From the cell containing the given text, extract its center point as [X, Y] coordinate. 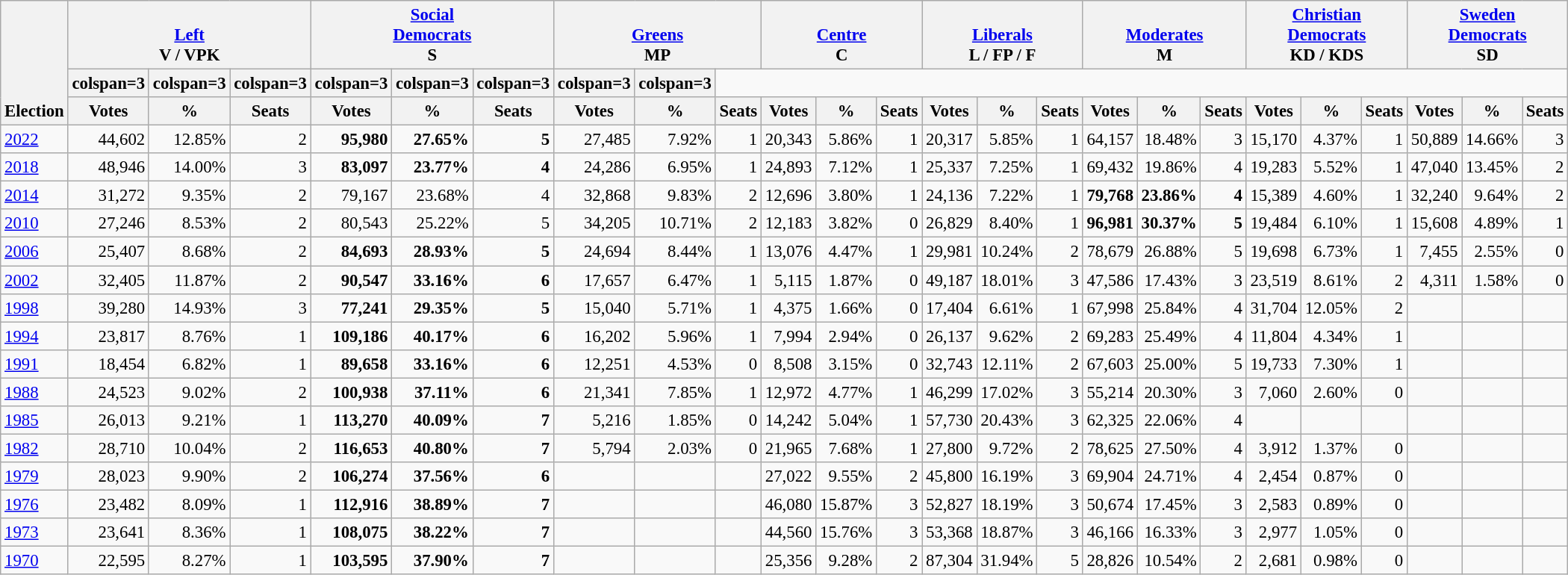
50,889 [1434, 140]
0.89% [1331, 504]
46,299 [950, 392]
40.09% [432, 420]
64,157 [1110, 140]
6.10% [1331, 223]
8.44% [675, 252]
79,768 [1110, 196]
13.45% [1492, 167]
15.76% [847, 532]
45,800 [950, 476]
79,167 [351, 196]
6.95% [675, 167]
19.86% [1169, 167]
34,205 [594, 223]
25.00% [1169, 364]
23.86% [1169, 196]
78,679 [1110, 252]
89,658 [351, 364]
8.36% [189, 532]
15,040 [594, 308]
1973 [34, 532]
9.90% [189, 476]
10.24% [1007, 252]
26,137 [950, 336]
78,625 [1110, 448]
96,981 [1110, 223]
23,817 [108, 336]
3,912 [1274, 448]
67,603 [1110, 364]
1994 [34, 336]
2010 [34, 223]
25.84% [1169, 308]
19,283 [1274, 167]
57,730 [950, 420]
26,013 [108, 420]
5.86% [847, 140]
ModeratesM [1165, 35]
24,523 [108, 392]
1.85% [675, 420]
7,994 [788, 336]
29.35% [432, 308]
7.30% [1331, 364]
23.68% [432, 196]
2022 [34, 140]
12,696 [788, 196]
31.94% [1007, 561]
19,484 [1274, 223]
44,602 [108, 140]
18.19% [1007, 504]
23.77% [432, 167]
25.49% [1169, 336]
LeftV / VPK [190, 35]
77,241 [351, 308]
5,115 [788, 280]
5.96% [675, 336]
6.73% [1331, 252]
44,560 [788, 532]
9.35% [189, 196]
52,827 [950, 504]
32,405 [108, 280]
25,337 [950, 167]
7,455 [1434, 252]
8,508 [788, 364]
8.61% [1331, 280]
14.00% [189, 167]
9.21% [189, 420]
23,641 [108, 532]
8.76% [189, 336]
28.93% [432, 252]
5,216 [594, 420]
2.03% [675, 448]
17.02% [1007, 392]
15,608 [1434, 223]
5.04% [847, 420]
1979 [34, 476]
16,202 [594, 336]
2,583 [1274, 504]
8.27% [189, 561]
39,280 [108, 308]
27.65% [432, 140]
9.72% [1007, 448]
9.83% [675, 196]
7.25% [1007, 167]
50,674 [1110, 504]
6.61% [1007, 308]
3.15% [847, 364]
17,657 [594, 280]
1991 [34, 364]
27,800 [950, 448]
67,998 [1110, 308]
109,186 [351, 336]
SocialDemocratsS [432, 35]
15.87% [847, 504]
4,375 [788, 308]
27,022 [788, 476]
53,368 [950, 532]
113,270 [351, 420]
25,407 [108, 252]
12.85% [189, 140]
LiberalsL / FP / F [1002, 35]
32,868 [594, 196]
2,681 [1274, 561]
20.43% [1007, 420]
7,060 [1274, 392]
2,977 [1274, 532]
84,693 [351, 252]
0.98% [1331, 561]
6.47% [675, 280]
46,166 [1110, 532]
10.71% [675, 223]
10.04% [189, 448]
1.37% [1331, 448]
7.68% [847, 448]
17.45% [1169, 504]
23,482 [108, 504]
83,097 [351, 167]
12,183 [788, 223]
2.55% [1492, 252]
7.22% [1007, 196]
103,595 [351, 561]
27,485 [594, 140]
2.60% [1331, 392]
24,136 [950, 196]
26,829 [950, 223]
16.33% [1169, 532]
9.55% [847, 476]
47,586 [1110, 280]
62,325 [1110, 420]
40.17% [432, 336]
22,595 [108, 561]
GreensMP [657, 35]
14.66% [1492, 140]
108,075 [351, 532]
15,389 [1274, 196]
3.82% [847, 223]
15,170 [1274, 140]
27.50% [1169, 448]
37.56% [432, 476]
29,981 [950, 252]
24,893 [788, 167]
106,274 [351, 476]
0.87% [1331, 476]
2,454 [1274, 476]
13,076 [788, 252]
18.87% [1007, 532]
38.89% [432, 504]
1970 [34, 561]
5,794 [594, 448]
Election [34, 63]
9.62% [1007, 336]
69,904 [1110, 476]
55,214 [1110, 392]
4.89% [1492, 223]
28,023 [108, 476]
1.05% [1331, 532]
116,653 [351, 448]
17,404 [950, 308]
4,311 [1434, 280]
9.64% [1492, 196]
6.82% [189, 364]
2014 [34, 196]
1988 [34, 392]
11.87% [189, 280]
21,965 [788, 448]
14.93% [189, 308]
16.19% [1007, 476]
80,543 [351, 223]
1998 [34, 308]
12,972 [788, 392]
7.85% [675, 392]
27,246 [108, 223]
28,710 [108, 448]
17.43% [1169, 280]
20,343 [788, 140]
1.58% [1492, 280]
CentreC [841, 35]
32,743 [950, 364]
8.68% [189, 252]
2002 [34, 280]
9.02% [189, 392]
SwedenDemocratsSD [1487, 35]
10.54% [1169, 561]
1982 [34, 448]
7.12% [847, 167]
1976 [34, 504]
4.34% [1331, 336]
19,698 [1274, 252]
112,916 [351, 504]
8.40% [1007, 223]
24,694 [594, 252]
19,733 [1274, 364]
4.60% [1331, 196]
26.88% [1169, 252]
1985 [34, 420]
1.87% [847, 280]
5.71% [675, 308]
ChristianDemocratsKD / KDS [1326, 35]
31,272 [108, 196]
49,187 [950, 280]
37.11% [432, 392]
8.09% [189, 504]
18.01% [1007, 280]
25.22% [432, 223]
30.37% [1169, 223]
1.66% [847, 308]
5.85% [1007, 140]
38.22% [432, 532]
46,080 [788, 504]
22.06% [1169, 420]
48,946 [108, 167]
4.77% [847, 392]
21,341 [594, 392]
12.05% [1331, 308]
8.53% [189, 223]
32,240 [1434, 196]
69,432 [1110, 167]
37.90% [432, 561]
95,980 [351, 140]
23,519 [1274, 280]
4.37% [1331, 140]
31,704 [1274, 308]
4.47% [847, 252]
11,804 [1274, 336]
28,826 [1110, 561]
24,286 [594, 167]
12,251 [594, 364]
2.94% [847, 336]
7.92% [675, 140]
87,304 [950, 561]
3.80% [847, 196]
14,242 [788, 420]
69,283 [1110, 336]
9.28% [847, 561]
100,938 [351, 392]
20,317 [950, 140]
2006 [34, 252]
18,454 [108, 364]
40.80% [432, 448]
5.52% [1331, 167]
24.71% [1169, 476]
2018 [34, 167]
25,356 [788, 561]
20.30% [1169, 392]
47,040 [1434, 167]
12.11% [1007, 364]
4.53% [675, 364]
18.48% [1169, 140]
90,547 [351, 280]
